Extract the [x, y] coordinate from the center of the cell holding the provided text.  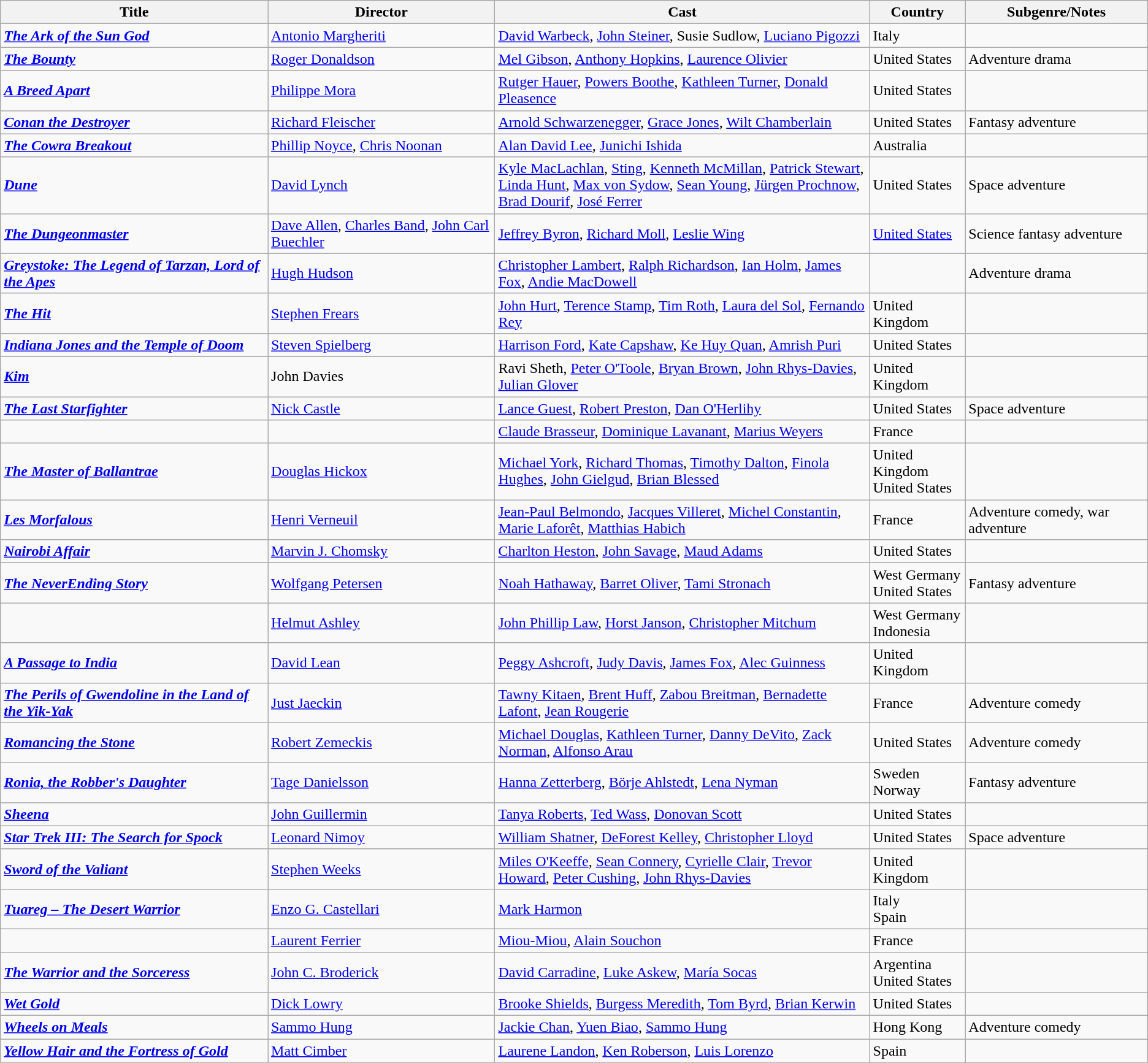
Sheena [134, 814]
The NeverEnding Story [134, 583]
Mel Gibson, Anthony Hopkins, Laurence Olivier [682, 59]
John C. Broderick [381, 972]
Matt Cimber [381, 1051]
Romancing the Stone [134, 742]
Harrison Ford, Kate Capshaw, Ke Huy Quan, Amrish Puri [682, 345]
Dave Allen, Charles Band, John Carl Buechler [381, 233]
United KingdomUnited States [917, 472]
Hong Kong [917, 1027]
Miles O'Keeffe, Sean Connery, Cyrielle Clair, Trevor Howard, Peter Cushing, John Rhys-Davies [682, 869]
The Ark of the Sun God [134, 36]
Cast [682, 12]
The Hit [134, 313]
Peggy Ashcroft, Judy Davis, James Fox, Alec Guinness [682, 662]
Country [917, 12]
Helmut Ashley [381, 623]
Adventure comedy, war adventure [1056, 520]
Kim [134, 377]
Australia [917, 145]
David Lean [381, 662]
Claude Brasseur, Dominique Lavanant, Marius Weyers [682, 432]
Star Trek III: The Search for Spock [134, 837]
Hugh Hudson [381, 274]
Jean-Paul Belmondo, Jacques Villeret, Michel Constantin, Marie Laforêt, Matthias Habich [682, 520]
SwedenNorway [917, 783]
David Carradine, Luke Askew, María Socas [682, 972]
Subgenre/Notes [1056, 12]
Lance Guest, Robert Preston, Dan O'Herlihy [682, 408]
Wheels on Meals [134, 1027]
The Master of Ballantrae [134, 472]
Greystoke: The Legend of Tarzan, Lord of the Apes [134, 274]
Science fantasy adventure [1056, 233]
Laurent Ferrier [381, 940]
Phillip Noyce, Chris Noonan [381, 145]
Wolfgang Petersen [381, 583]
Marvin J. Chomsky [381, 551]
Steven Spielberg [381, 345]
Title [134, 12]
Noah Hathaway, Barret Oliver, Tami Stronach [682, 583]
Miou-Miou, Alain Souchon [682, 940]
Mark Harmon [682, 909]
The Perils of Gwendoline in the Land of the Yik-Yak [134, 703]
The Last Starfighter [134, 408]
The Dungeonmaster [134, 233]
A Breed Apart [134, 91]
Enzo G. Castellari [381, 909]
Stephen Weeks [381, 869]
Spain [917, 1051]
John Guillermin [381, 814]
Tage Danielsson [381, 783]
The Bounty [134, 59]
Jackie Chan, Yuen Biao, Sammo Hung [682, 1027]
John Hurt, Terence Stamp, Tim Roth, Laura del Sol, Fernando Rey [682, 313]
Alan David Lee, Junichi Ishida [682, 145]
ItalySpain [917, 909]
Kyle MacLachlan, Sting, Kenneth McMillan, Patrick Stewart, Linda Hunt, Max von Sydow, Sean Young, Jürgen Prochnow, Brad Dourif, José Ferrer [682, 185]
John Phillip Law, Horst Janson, Christopher Mitchum [682, 623]
Tuareg – The Desert Warrior [134, 909]
Director [381, 12]
Brooke Shields, Burgess Meredith, Tom Byrd, Brian Kerwin [682, 1004]
Dune [134, 185]
Conan the Destroyer [134, 122]
Richard Fleischer [381, 122]
Ronia, the Robber's Daughter [134, 783]
Indiana Jones and the Temple of Doom [134, 345]
Tanya Roberts, Ted Wass, Donovan Scott [682, 814]
Dick Lowry [381, 1004]
Michael Douglas, Kathleen Turner, Danny DeVito, Zack Norman, Alfonso Arau [682, 742]
Les Morfalous [134, 520]
Ravi Sheth, Peter O'Toole, Bryan Brown, John Rhys-Davies, Julian Glover [682, 377]
West GermanyIndonesia [917, 623]
Christopher Lambert, Ralph Richardson, Ian Holm, James Fox, Andie MacDowell [682, 274]
Charlton Heston, John Savage, Maud Adams [682, 551]
Leonard Nimoy [381, 837]
Robert Zemeckis [381, 742]
Henri Verneuil [381, 520]
Antonio Margheriti [381, 36]
Wet Gold [134, 1004]
Hanna Zetterberg, Börje Ahlstedt, Lena Nyman [682, 783]
Rutger Hauer, Powers Boothe, Kathleen Turner, Donald Pleasence [682, 91]
West GermanyUnited States [917, 583]
Arnold Schwarzenegger, Grace Jones, Wilt Chamberlain [682, 122]
Michael York, Richard Thomas, Timothy Dalton, Finola Hughes, John Gielgud, Brian Blessed [682, 472]
The Cowra Breakout [134, 145]
Douglas Hickox [381, 472]
ArgentinaUnited States [917, 972]
William Shatner, DeForest Kelley, Christopher Lloyd [682, 837]
Roger Donaldson [381, 59]
Just Jaeckin [381, 703]
Stephen Frears [381, 313]
Sword of the Valiant [134, 869]
Philippe Mora [381, 91]
A Passage to India [134, 662]
Italy [917, 36]
John Davies [381, 377]
The Warrior and the Sorceress [134, 972]
David Warbeck, John Steiner, Susie Sudlow, Luciano Pigozzi [682, 36]
Nairobi Affair [134, 551]
Laurene Landon, Ken Roberson, Luis Lorenzo [682, 1051]
Yellow Hair and the Fortress of Gold [134, 1051]
David Lynch [381, 185]
Nick Castle [381, 408]
Sammo Hung [381, 1027]
Tawny Kitaen, Brent Huff, Zabou Breitman, Bernadette Lafont, Jean Rougerie [682, 703]
Jeffrey Byron, Richard Moll, Leslie Wing [682, 233]
